Extract the (X, Y) coordinate from the center of the cell holding the provided text.  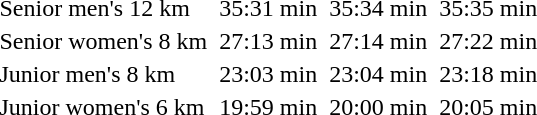
23:04 min (378, 74)
23:03 min (268, 74)
27:14 min (378, 41)
27:13 min (268, 41)
